Search for the cell housing the specified text and yield its (x, y) center coordinate. 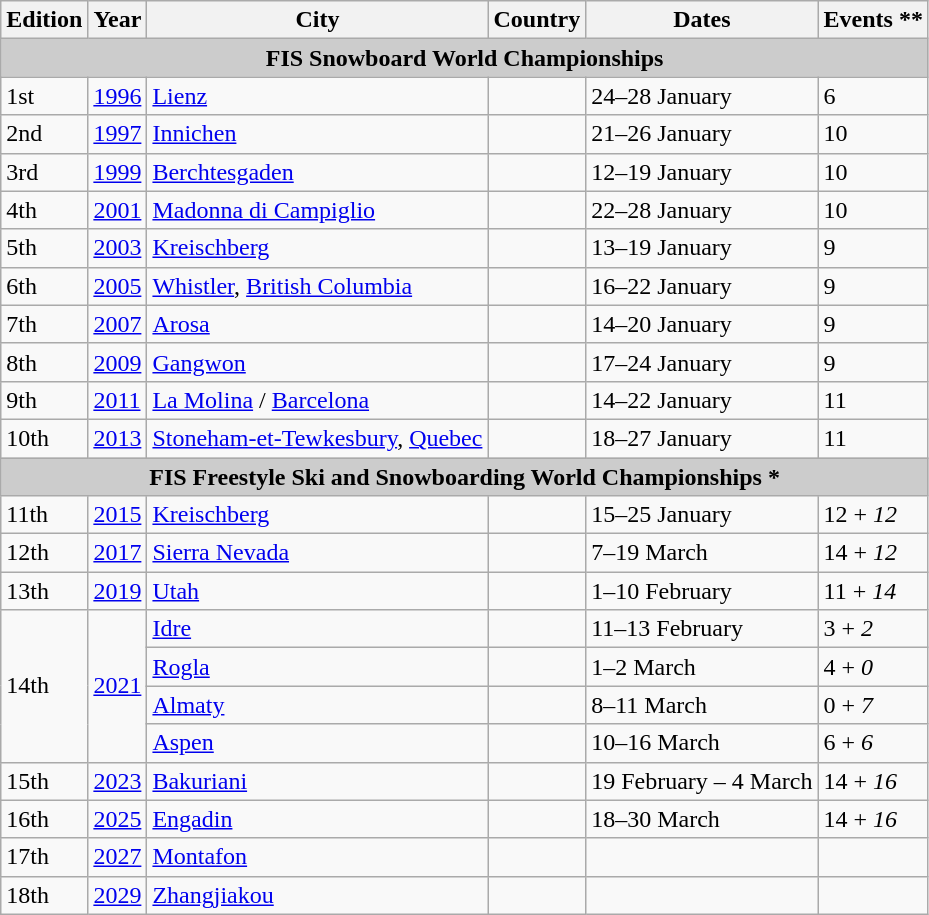
5th (44, 248)
Gangwon (318, 362)
17th (44, 857)
1st (44, 96)
2nd (44, 134)
Country (537, 20)
FIS Snowboard World Championships (465, 58)
14–20 January (702, 324)
Almaty (318, 705)
24–28 January (702, 96)
2007 (118, 324)
2011 (118, 400)
Stoneham-et-Tewkesbury, Quebec (318, 438)
10th (44, 438)
11 + 14 (873, 591)
2019 (118, 591)
4 + 0 (873, 667)
14–22 January (702, 400)
15–25 January (702, 515)
14th (44, 686)
12–19 January (702, 172)
Edition (44, 20)
6th (44, 286)
8th (44, 362)
Sierra Nevada (318, 553)
1999 (118, 172)
La Molina / Barcelona (318, 400)
Dates (702, 20)
Events ** (873, 20)
2015 (118, 515)
3 + 2 (873, 629)
FIS Freestyle Ski and Snowboarding World Championships * (465, 477)
18–30 March (702, 819)
Arosa (318, 324)
15th (44, 781)
Montafon (318, 857)
12th (44, 553)
Idre (318, 629)
2001 (118, 210)
2023 (118, 781)
2021 (118, 686)
2013 (118, 438)
10–16 March (702, 743)
1–2 March (702, 667)
Berchtesgaden (318, 172)
Zhangjiakou (318, 895)
Aspen (318, 743)
13–19 January (702, 248)
Rogla (318, 667)
14 + 12 (873, 553)
11–13 February (702, 629)
16th (44, 819)
11th (44, 515)
18–27 January (702, 438)
18th (44, 895)
3rd (44, 172)
1997 (118, 134)
2025 (118, 819)
2029 (118, 895)
21–26 January (702, 134)
9th (44, 400)
22–28 January (702, 210)
2003 (118, 248)
4th (44, 210)
Year (118, 20)
Bakuriani (318, 781)
6 + 6 (873, 743)
13th (44, 591)
8–11 March (702, 705)
19 February – 4 March (702, 781)
17–24 January (702, 362)
7–19 March (702, 553)
12 + 12 (873, 515)
1–10 February (702, 591)
Whistler, British Columbia (318, 286)
0 + 7 (873, 705)
Innichen (318, 134)
16–22 January (702, 286)
Engadin (318, 819)
2027 (118, 857)
1996 (118, 96)
2017 (118, 553)
2005 (118, 286)
Utah (318, 591)
7th (44, 324)
Madonna di Campiglio (318, 210)
Lienz (318, 96)
2009 (118, 362)
6 (873, 96)
City (318, 20)
